Find where the given text appears and provide that cell's center as [x, y] coordinate. 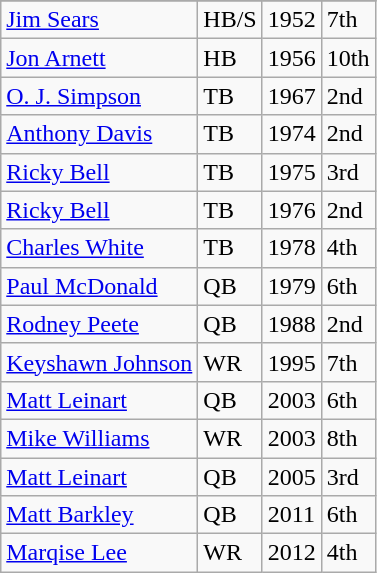
1956 [292, 58]
1995 [292, 362]
1988 [292, 324]
2005 [292, 477]
Jon Arnett [100, 58]
1967 [292, 96]
1975 [292, 172]
2012 [292, 553]
Jim Sears [100, 20]
2011 [292, 515]
Keyshawn Johnson [100, 362]
Paul McDonald [100, 286]
Matt Barkley [100, 515]
HB [230, 58]
O. J. Simpson [100, 96]
Mike Williams [100, 438]
10th [348, 58]
1978 [292, 248]
1974 [292, 134]
HB/S [230, 20]
1976 [292, 210]
Anthony Davis [100, 134]
8th [348, 438]
1952 [292, 20]
Charles White [100, 248]
Rodney Peete [100, 324]
1979 [292, 286]
Marqise Lee [100, 553]
